From the cell containing the given text, extract its center point as [x, y] coordinate. 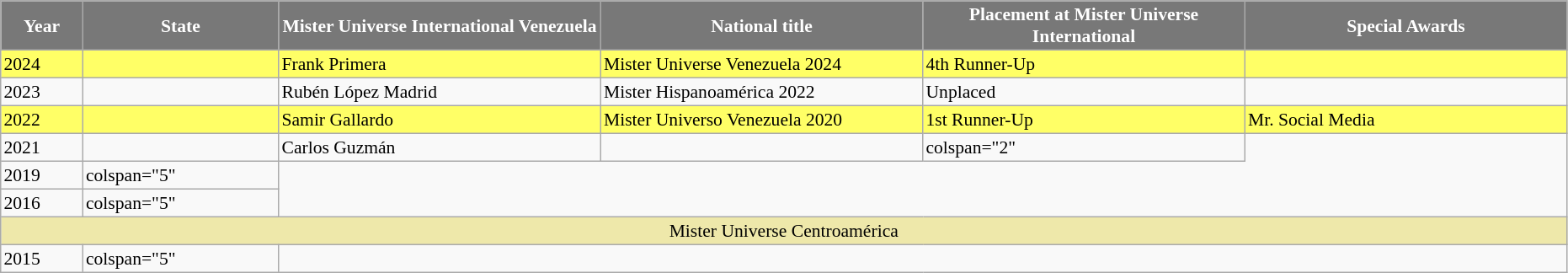
Mister Universe International Venezuela [440, 25]
2019 [42, 175]
Samir Gallardo [440, 120]
2024 [42, 64]
Placement at Mister Universe International [1084, 25]
Carlos Guzmán [440, 147]
State [180, 25]
Mister Hispanoamérica 2022 [761, 91]
4th Runner-Up [1084, 64]
colspan="2" [1084, 147]
Mr. Social Media [1405, 120]
2016 [42, 202]
1st Runner-Up [1084, 120]
Mister Universe Centroamérica [784, 231]
Special Awards [1405, 25]
2021 [42, 147]
Unplaced [1084, 91]
Year [42, 25]
2015 [42, 258]
2022 [42, 120]
Rubén López Madrid [440, 91]
National title [761, 25]
Mister Universe Venezuela 2024 [761, 64]
Mister Universo Venezuela 2020 [761, 120]
2023 [42, 91]
Frank Primera [440, 64]
